For the text-containing cell, return its midpoint in (x, y) coordinate format. 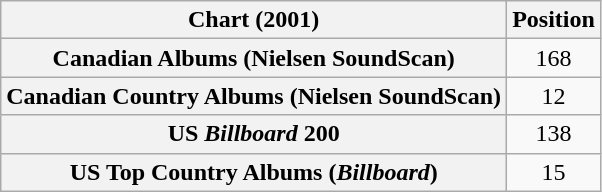
12 (554, 96)
US Top Country Albums (Billboard) (254, 172)
168 (554, 58)
Position (554, 20)
138 (554, 134)
Canadian Albums (Nielsen SoundScan) (254, 58)
15 (554, 172)
Canadian Country Albums (Nielsen SoundScan) (254, 96)
US Billboard 200 (254, 134)
Chart (2001) (254, 20)
